From the cell containing the given text, extract its center point as (x, y) coordinate. 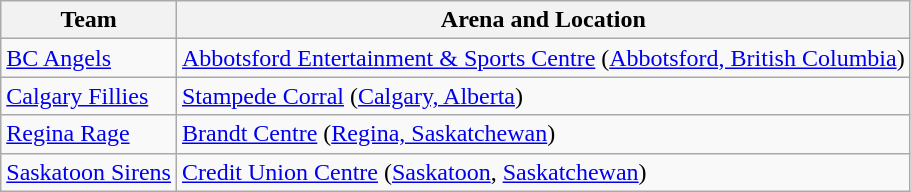
Team (89, 20)
Credit Union Centre (Saskatoon, Saskatchewan) (543, 172)
Stampede Corral (Calgary, Alberta) (543, 96)
Regina Rage (89, 134)
Brandt Centre (Regina, Saskatchewan) (543, 134)
Arena and Location (543, 20)
Abbotsford Entertainment & Sports Centre (Abbotsford, British Columbia) (543, 58)
BC Angels (89, 58)
Calgary Fillies (89, 96)
Saskatoon Sirens (89, 172)
